Determine the [X, Y] coordinate at the center of the cell enclosing the given text.  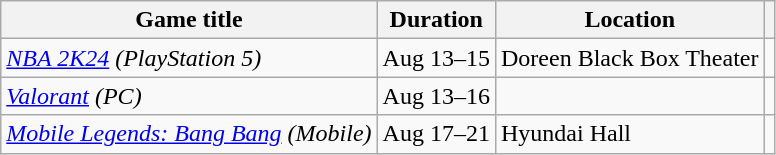
Aug 13–16 [436, 96]
NBA 2K24 (PlayStation 5) [189, 58]
Duration [436, 20]
Aug 17–21 [436, 134]
Hyundai Hall [630, 134]
Mobile Legends: Bang Bang (Mobile) [189, 134]
Doreen Black Box Theater [630, 58]
Valorant (PC) [189, 96]
Location [630, 20]
Game title [189, 20]
Aug 13–15 [436, 58]
